Locate the cell with the specified text and output its [X, Y] center coordinate. 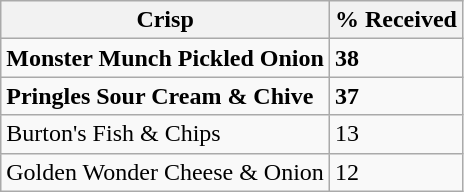
38 [396, 58]
Crisp [166, 20]
% Received [396, 20]
Monster Munch Pickled Onion [166, 58]
13 [396, 134]
Pringles Sour Cream & Chive [166, 96]
37 [396, 96]
Golden Wonder Cheese & Onion [166, 172]
12 [396, 172]
Burton's Fish & Chips [166, 134]
